Search for the cell housing the specified text and yield its (X, Y) center coordinate. 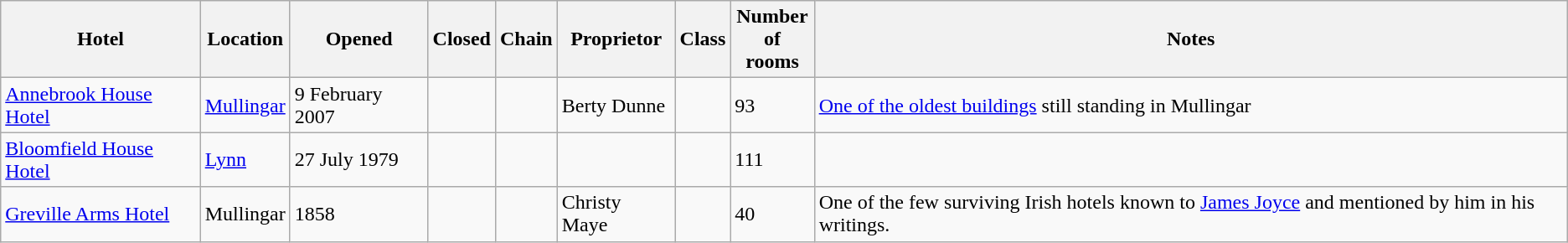
Berty Dunne (616, 106)
Notes (1191, 39)
Greville Arms Hotel (101, 215)
One of the oldest buildings still standing in Mullingar (1191, 106)
Proprietor (616, 39)
Numberof rooms (772, 39)
Hotel (101, 39)
Bloomfield House Hotel (101, 159)
93 (772, 106)
111 (772, 159)
Chain (526, 39)
27 July 1979 (358, 159)
1858 (358, 215)
One of the few surviving Irish hotels known to James Joyce and mentioned by him in his writings. (1191, 215)
9 February 2007 (358, 106)
Annebrook House Hotel (101, 106)
Closed (462, 39)
Lynn (245, 159)
Opened (358, 39)
40 (772, 215)
Location (245, 39)
Christy Maye (616, 215)
Class (703, 39)
